Locate the cell with the specified text and output its [X, Y] center coordinate. 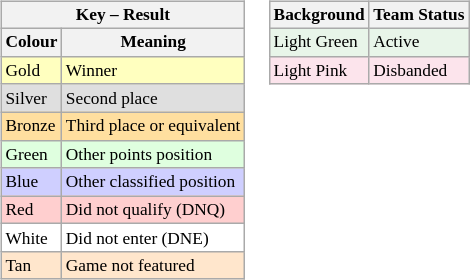
Gold [31, 70]
Meaning [154, 42]
Did not enter (DNE) [154, 238]
Second place [154, 98]
Key – Result [122, 15]
Background [319, 15]
Light Green [319, 42]
Bronze [31, 126]
White [31, 238]
Other classified position [154, 182]
Disbanded [419, 70]
Silver [31, 98]
Did not qualify (DNQ) [154, 210]
Winner [154, 70]
Game not featured [154, 266]
Light Pink [319, 70]
Red [31, 210]
Other points position [154, 154]
Green [31, 154]
Team Status [419, 15]
Third place or equivalent [154, 126]
Tan [31, 266]
Blue [31, 182]
Active [419, 42]
Colour [31, 42]
